Extract the [x, y] coordinate from the center of the cell holding the provided text.  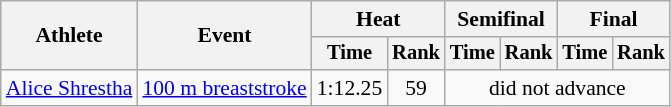
Semifinal [501, 19]
did not advance [558, 88]
Final [613, 19]
Alice Shrestha [70, 88]
Heat [378, 19]
59 [416, 88]
Athlete [70, 36]
1:12.25 [350, 88]
100 m breaststroke [224, 88]
Event [224, 36]
